Detect which cell encompasses the target text, then output its [X, Y] center coordinate. 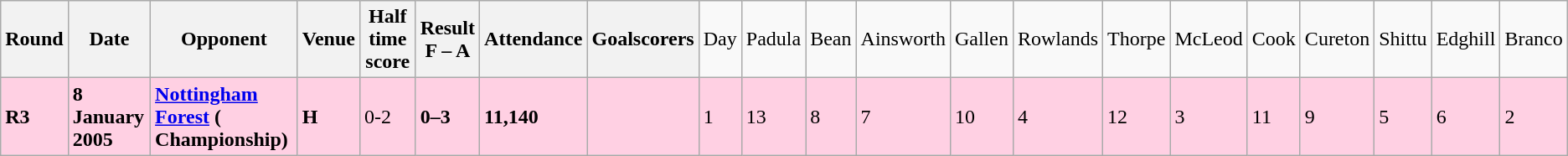
H [328, 117]
Nottingham Forest ( Championship) [224, 117]
Cureton [1337, 39]
10 [982, 117]
Edghill [1466, 39]
Padula [773, 39]
Date [109, 39]
Shittu [1403, 39]
Ainsworth [903, 39]
12 [1137, 117]
11 [1273, 117]
4 [1057, 117]
8 January 2005 [109, 117]
Venue [328, 39]
Bean [831, 39]
Rowlands [1057, 39]
13 [773, 117]
11,140 [534, 117]
R3 [34, 117]
Day [720, 39]
0–3 [447, 117]
8 [831, 117]
Opponent [224, 39]
7 [903, 117]
Branco [1534, 39]
5 [1403, 117]
3 [1209, 117]
Round [34, 39]
McLeod [1209, 39]
Attendance [534, 39]
Thorpe [1137, 39]
6 [1466, 117]
ResultF – A [447, 39]
2 [1534, 117]
0-2 [387, 117]
Goalscorers [643, 39]
Cook [1273, 39]
Gallen [982, 39]
Half time score [387, 39]
9 [1337, 117]
1 [720, 117]
